Provide the (X, Y) coordinate of the cell's center where the given text is located.  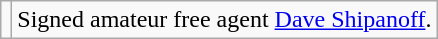
Signed amateur free agent Dave Shipanoff. (224, 20)
